Determine the [X, Y] coordinate at the center of the cell enclosing the given text.  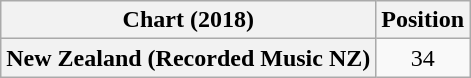
34 [423, 58]
Position [423, 20]
New Zealand (Recorded Music NZ) [188, 58]
Chart (2018) [188, 20]
